Find where the given text appears and provide that cell's center as [x, y] coordinate. 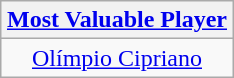
Olímpio Cipriano [116, 58]
Most Valuable Player [116, 20]
